Return [X, Y] of the center of cell containing provided text 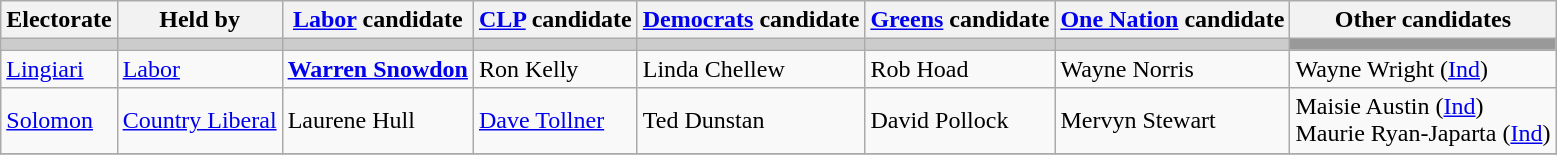
Solomon [59, 120]
Ron Kelly [555, 69]
Labor [200, 69]
Democrats candidate [751, 20]
David Pollock [960, 120]
Wayne Wright (Ind) [1423, 69]
Laurene Hull [378, 120]
One Nation candidate [1172, 20]
Lingiari [59, 69]
Wayne Norris [1172, 69]
Warren Snowdon [378, 69]
Country Liberal [200, 120]
Greens candidate [960, 20]
Electorate [59, 20]
Linda Chellew [751, 69]
Other candidates [1423, 20]
Maisie Austin (Ind)Maurie Ryan-Japarta (Ind) [1423, 120]
Ted Dunstan [751, 120]
Rob Hoad [960, 69]
Labor candidate [378, 20]
Dave Tollner [555, 120]
Mervyn Stewart [1172, 120]
Held by [200, 20]
CLP candidate [555, 20]
